Return [x, y] of the center of cell containing provided text 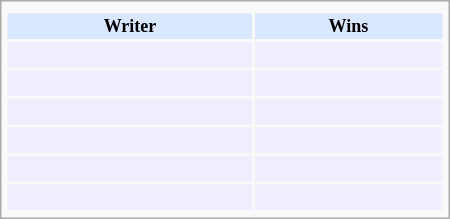
Writer [130, 27]
Wins [348, 27]
